Locate the cell with the specified text and output its (x, y) center coordinate. 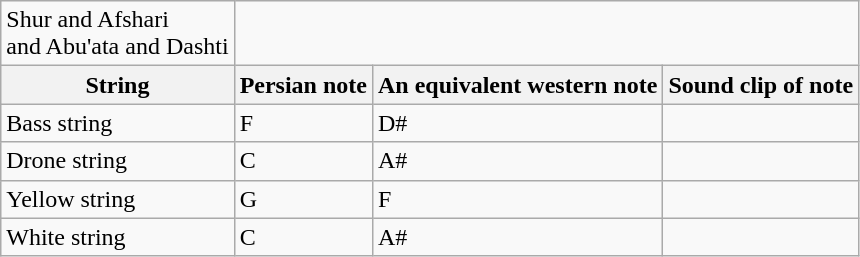
Yellow string (118, 199)
White string (118, 237)
Drone string (118, 161)
An equivalent western note (517, 85)
G (303, 199)
Shur and Afshariand Abu'ata and Dashti (118, 34)
Sound clip of note (761, 85)
Persian note (303, 85)
D# (517, 123)
Bass string (118, 123)
String (118, 85)
